Output the (X, Y) coordinate of the center of the cell containing the given text.  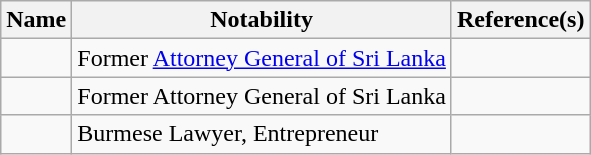
Reference(s) (520, 20)
Notability (262, 20)
Burmese Lawyer, Entrepreneur (262, 134)
Name (36, 20)
